For the text-containing cell, return its midpoint in (x, y) coordinate format. 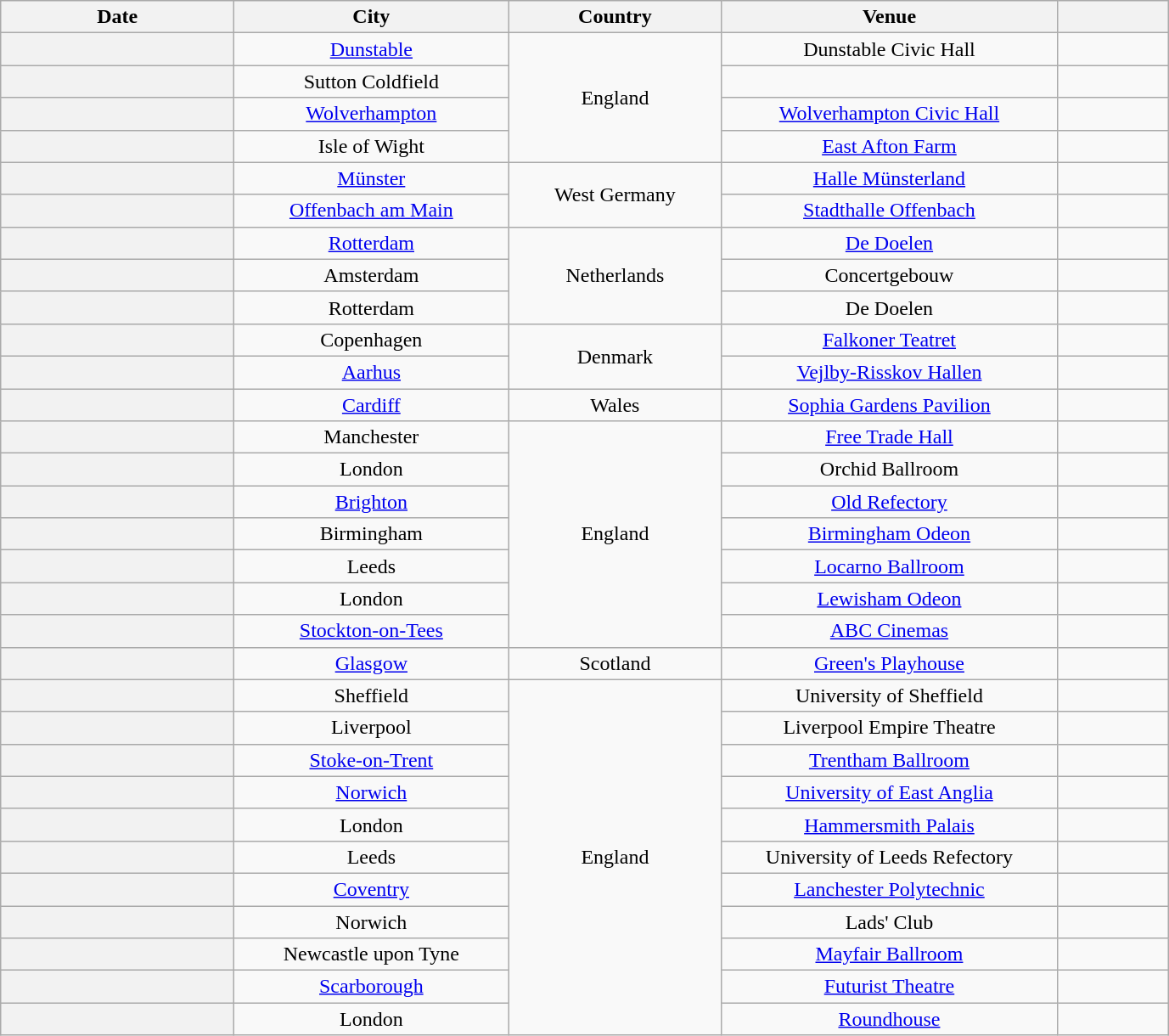
Halle Münsterland (890, 178)
Stoke-on-Trent (372, 760)
Netherlands (615, 275)
Vejlby-Risskov Hallen (890, 372)
Liverpool (372, 728)
Mayfair Ballroom (890, 954)
Newcastle upon Tyne (372, 954)
Aarhus (372, 372)
Venue (890, 17)
Stockton-on-Tees (372, 631)
Manchester (372, 437)
Stadthalle Offenbach (890, 211)
Isle of Wight (372, 146)
Trentham Ballroom (890, 760)
Falkoner Teatret (890, 340)
University of Sheffield (890, 695)
Hammersmith Palais (890, 825)
West Germany (615, 194)
Green's Playhouse (890, 663)
Birmingham (372, 534)
Concertgebouw (890, 275)
Dunstable Civic Hall (890, 49)
Date (117, 17)
Glasgow (372, 663)
Cardiff (372, 405)
Sophia Gardens Pavilion (890, 405)
Sheffield (372, 695)
Orchid Ballroom (890, 470)
Wales (615, 405)
Roundhouse (890, 1019)
Sutton Coldfield (372, 82)
City (372, 17)
Liverpool Empire Theatre (890, 728)
University of East Anglia (890, 792)
Old Refectory (890, 502)
Münster (372, 178)
Scotland (615, 663)
Scarborough (372, 987)
Amsterdam (372, 275)
Brighton (372, 502)
Lads' Club (890, 921)
East Afton Farm (890, 146)
Lanchester Polytechnic (890, 889)
Offenbach am Main (372, 211)
Denmark (615, 356)
Free Trade Hall (890, 437)
Dunstable (372, 49)
University of Leeds Refectory (890, 857)
Wolverhampton Civic Hall (890, 114)
ABC Cinemas (890, 631)
Lewisham Odeon (890, 599)
Country (615, 17)
Locarno Ballroom (890, 566)
Birmingham Odeon (890, 534)
Wolverhampton (372, 114)
Coventry (372, 889)
Futurist Theatre (890, 987)
Copenhagen (372, 340)
